Provide the [x, y] coordinate of the cell's center where the given text is located.  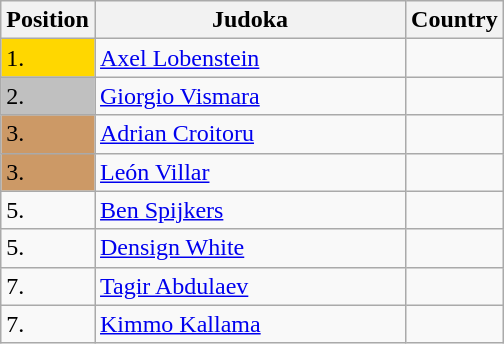
León Villar [250, 172]
Ben Spijkers [250, 210]
Country [455, 20]
Densign White [250, 248]
Judoka [250, 20]
1. [48, 58]
Axel Lobenstein [250, 58]
Adrian Croitoru [250, 134]
2. [48, 96]
Position [48, 20]
Kimmo Kallama [250, 324]
Tagir Abdulaev [250, 286]
Giorgio Vismara [250, 96]
